Find where the given text appears and provide that cell's center as [X, Y] coordinate. 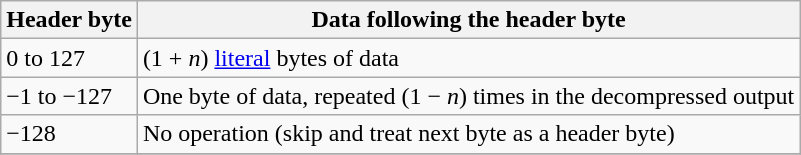
Header byte [70, 20]
Data following the header byte [468, 20]
−1 to −127 [70, 96]
(1 + n) literal bytes of data [468, 58]
−128 [70, 134]
One byte of data, repeated (1 − n) times in the decompressed output [468, 96]
No operation (skip and treat next byte as a header byte) [468, 134]
0 to 127 [70, 58]
